Search for the cell housing the specified text and yield its (X, Y) center coordinate. 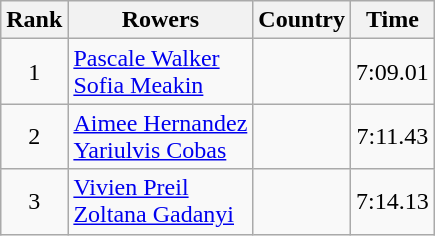
1 (34, 72)
Time (393, 20)
Aimee HernandezYariulvis Cobas (160, 136)
Vivien PreilZoltana Gadanyi (160, 202)
2 (34, 136)
Country (302, 20)
7:11.43 (393, 136)
Rank (34, 20)
Pascale WalkerSofia Meakin (160, 72)
Rowers (160, 20)
7:09.01 (393, 72)
7:14.13 (393, 202)
3 (34, 202)
